Provide the [x, y] coordinate of the cell's center where the given text is located.  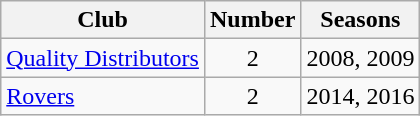
2014, 2016 [360, 96]
2008, 2009 [360, 58]
Quality Distributors [103, 58]
Number [252, 20]
Seasons [360, 20]
Rovers [103, 96]
Club [103, 20]
